Provide the (X, Y) coordinate of the cell's center where the given text is located.  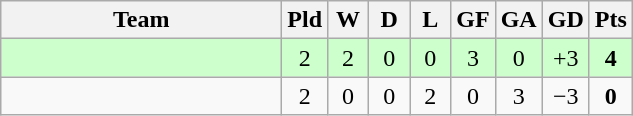
D (390, 20)
GA (518, 20)
GF (473, 20)
4 (610, 58)
−3 (566, 96)
Pld (305, 20)
W (348, 20)
Team (142, 20)
+3 (566, 58)
GD (566, 20)
L (430, 20)
Pts (610, 20)
